Capture the cell that displays the provided text and extract its (X, Y) central coordinate. 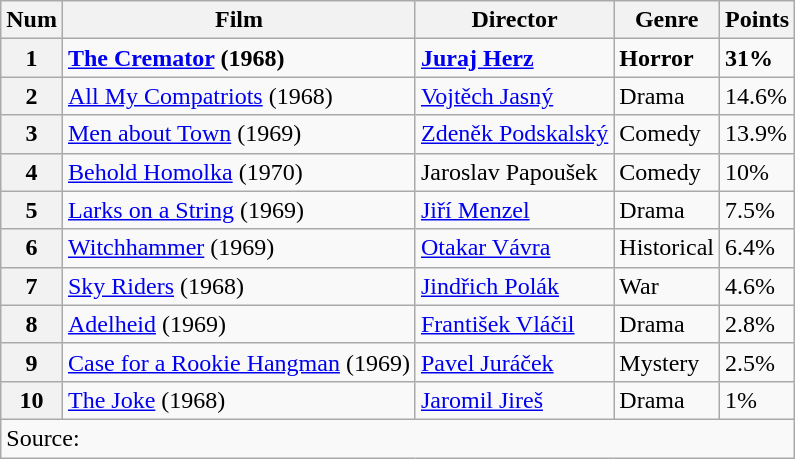
2.8% (758, 324)
6 (32, 248)
Film (238, 20)
Behold Homolka (1970) (238, 172)
František Vláčil (514, 324)
Adelheid (1969) (238, 324)
Jiří Menzel (514, 210)
1 (32, 58)
31% (758, 58)
9 (32, 362)
3 (32, 134)
Jaromil Jireš (514, 400)
5 (32, 210)
The Cremator (1968) (238, 58)
Men about Town (1969) (238, 134)
10 (32, 400)
Sky Riders (1968) (238, 286)
6.4% (758, 248)
Vojtěch Jasný (514, 96)
Larks on a String (1969) (238, 210)
Points (758, 20)
Num (32, 20)
10% (758, 172)
War (667, 286)
Case for a Rookie Hangman (1969) (238, 362)
13.9% (758, 134)
2 (32, 96)
7.5% (758, 210)
All My Compatriots (1968) (238, 96)
8 (32, 324)
1% (758, 400)
Director (514, 20)
14.6% (758, 96)
Jindřich Polák (514, 286)
Jaroslav Papoušek (514, 172)
Zdeněk Podskalský (514, 134)
Genre (667, 20)
Otakar Vávra (514, 248)
Horror (667, 58)
Source: (398, 438)
4 (32, 172)
Mystery (667, 362)
The Joke (1968) (238, 400)
Pavel Juráček (514, 362)
Witchhammer (1969) (238, 248)
2.5% (758, 362)
Juraj Herz (514, 58)
Historical (667, 248)
4.6% (758, 286)
7 (32, 286)
